Scan for the cell matching the given text and deliver its [X, Y] coordinate at center. 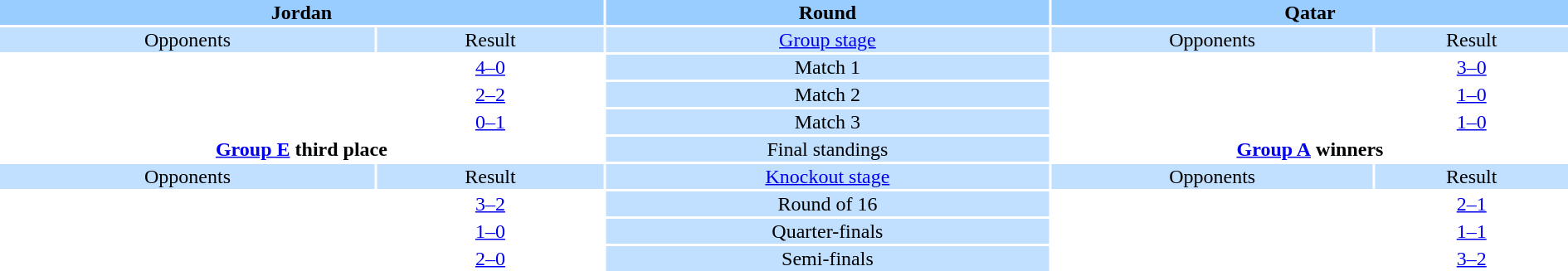
1–1 [1472, 231]
Match 2 [828, 94]
2–1 [1472, 204]
Group A winners [1310, 149]
0–1 [490, 122]
Round [828, 12]
2–0 [490, 259]
Qatar [1310, 12]
Final standings [828, 149]
Knockout stage [828, 177]
4–0 [490, 67]
Match 3 [828, 122]
Group stage [828, 40]
Quarter-finals [828, 231]
3–0 [1472, 67]
Jordan [302, 12]
Round of 16 [828, 204]
Match 1 [828, 67]
Group E third place [302, 149]
Semi-finals [828, 259]
2–2 [490, 94]
